Pinpoint the cell where the given text exists, returning its (x, y) midpoint coordinate. 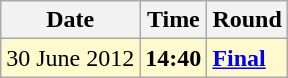
14:40 (174, 58)
Final (247, 58)
30 June 2012 (70, 58)
Date (70, 20)
Time (174, 20)
Round (247, 20)
